Capture the cell that displays the provided text and extract its (x, y) central coordinate. 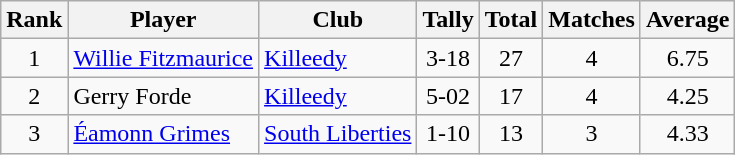
Rank (34, 20)
Average (688, 20)
Willie Fitzmaurice (164, 58)
Club (338, 20)
Matches (592, 20)
Gerry Forde (164, 96)
Éamonn Grimes (164, 134)
Player (164, 20)
Tally (448, 20)
27 (511, 58)
2 (34, 96)
1-10 (448, 134)
4.33 (688, 134)
6.75 (688, 58)
4.25 (688, 96)
17 (511, 96)
1 (34, 58)
Total (511, 20)
13 (511, 134)
3-18 (448, 58)
5-02 (448, 96)
South Liberties (338, 134)
